Output the (X, Y) coordinate of the center of the cell containing the given text.  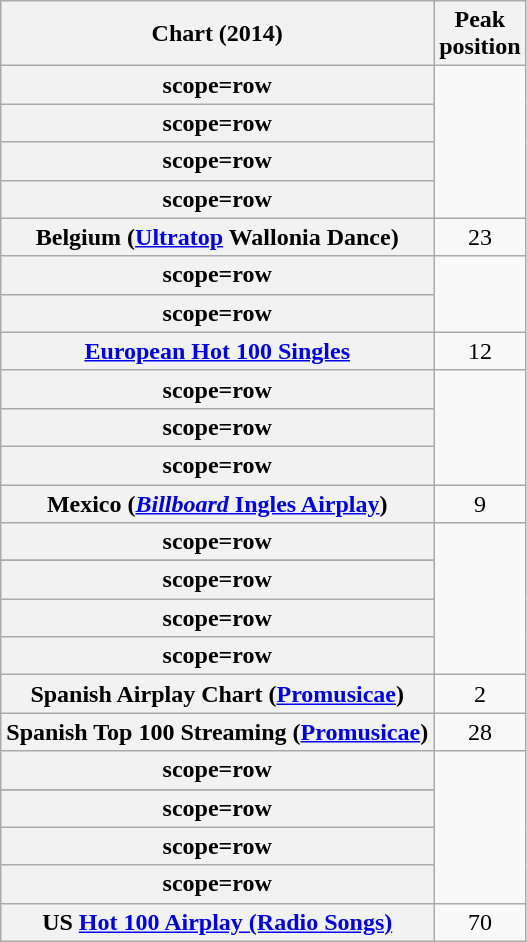
12 (480, 351)
Chart (2014) (218, 34)
US Hot 100 Airplay (Radio Songs) (218, 922)
Belgium (Ultratop Wallonia Dance) (218, 237)
70 (480, 922)
28 (480, 732)
9 (480, 503)
Mexico (Billboard Ingles Airplay) (218, 503)
Peakposition (480, 34)
23 (480, 237)
Spanish Airplay Chart (Promusicae) (218, 694)
2 (480, 694)
Spanish Top 100 Streaming (Promusicae) (218, 732)
European Hot 100 Singles (218, 351)
